Search for the cell housing the specified text and yield its [X, Y] center coordinate. 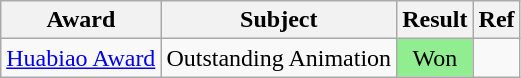
Award [81, 20]
Huabiao Award [81, 58]
Result [435, 20]
Outstanding Animation [279, 58]
Won [435, 58]
Subject [279, 20]
Ref [496, 20]
